Identify which cell holds the provided text, then report its [x, y] central coordinate. 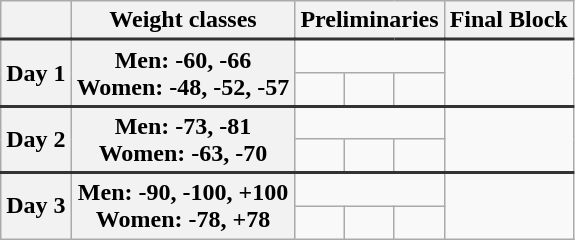
Preliminaries [370, 20]
Weight classes [183, 20]
Day 1 [36, 74]
Men: -73, -81 Women: -63, -70 [183, 140]
Day 3 [36, 206]
Men: -60, -66 Women: -48, -52, -57 [183, 74]
Day 2 [36, 140]
Men: -90, -100, +100 Women: -78, +78 [183, 206]
Final Block [508, 20]
